Detect which cell encompasses the target text, then output its (x, y) center coordinate. 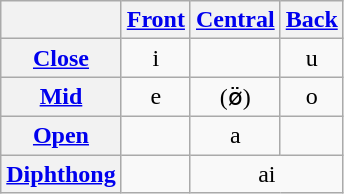
a (235, 135)
u (312, 58)
o (312, 97)
e (156, 97)
i (156, 58)
Front (156, 20)
Open (61, 135)
Back (312, 20)
Central (235, 20)
Mid (61, 97)
ai (266, 173)
Diphthong (61, 173)
(ø̈) (235, 97)
Close (61, 58)
